Determine the [X, Y] coordinate at the center of the cell enclosing the given text.  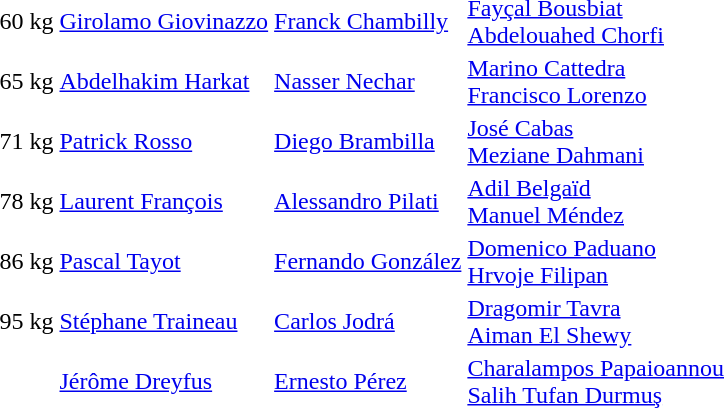
Pascal Tayot [164, 262]
Laurent François [164, 202]
Alessandro Pilati [368, 202]
Carlos Jodrá [368, 322]
Fernando González [368, 262]
Diego Brambilla [368, 142]
Patrick Rosso [164, 142]
Stéphane Traineau [164, 322]
Nasser Nechar [368, 82]
Abdelhakim Harkat [164, 82]
